From the cell containing the given text, extract its center point as (x, y) coordinate. 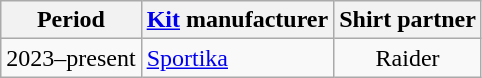
Shirt partner (408, 20)
Kit manufacturer (238, 20)
Period (71, 20)
Raider (408, 58)
Sportika (238, 58)
2023–present (71, 58)
